Search for the cell housing the specified text and yield its [X, Y] center coordinate. 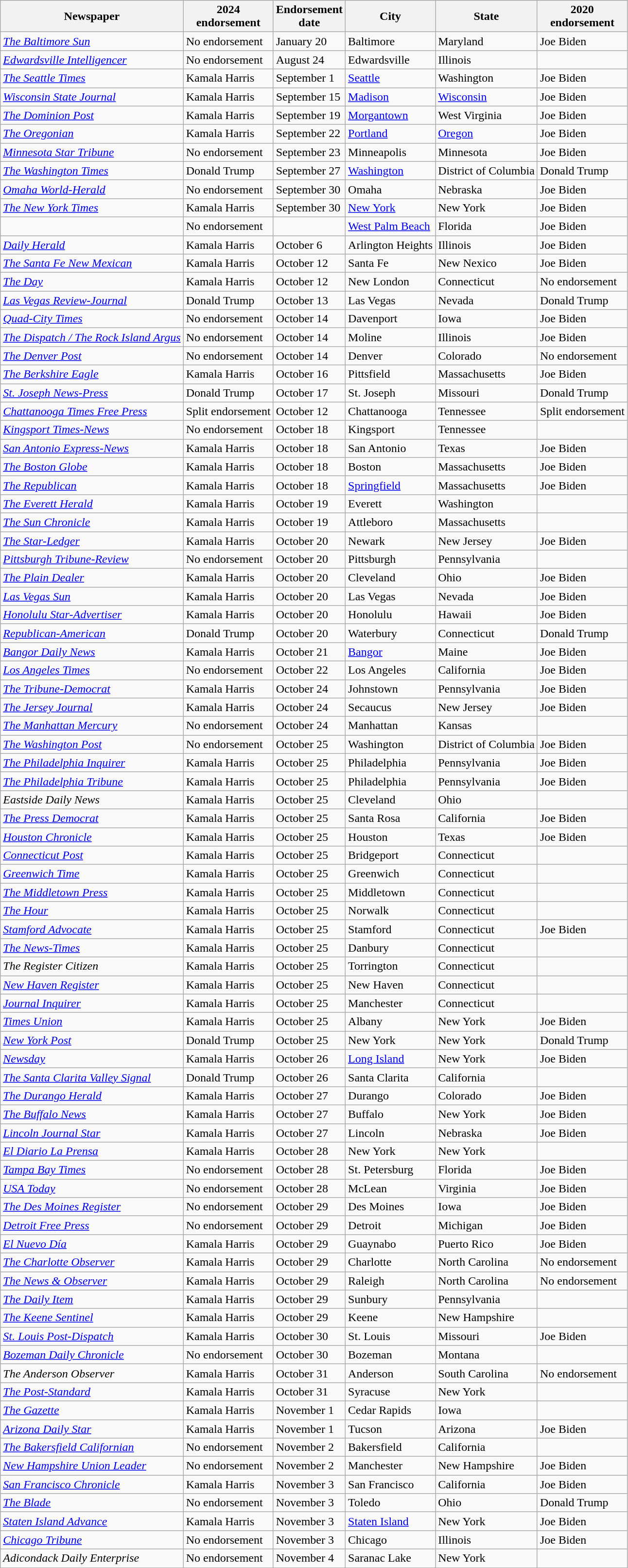
Quad-City Times [92, 319]
Long Island [391, 1059]
September 23 [309, 152]
September 22 [309, 134]
The Jersey Journal [92, 707]
2024endorsement [228, 17]
State [487, 17]
The News & Observer [92, 1281]
2020endorsement [582, 17]
Morgantown [391, 115]
Pittsburgh [391, 559]
Keene [391, 1318]
Stamford Advocate [92, 929]
City [391, 17]
Moline [391, 337]
September 27 [309, 171]
September 1 [309, 78]
Michigan [487, 1225]
Bridgeport [391, 855]
The Hour [92, 911]
Edwardsville [391, 60]
The Seattle Times [92, 78]
New York Post [92, 1040]
The Republican [92, 485]
The Durango Herald [92, 1096]
Minneapolis [391, 152]
Manhattan [391, 726]
New Nexico [487, 263]
St. Joseph News-Press [92, 393]
Newsday [92, 1059]
The Oregonian [92, 134]
Bangor Daily News [92, 652]
The Daily Item [92, 1299]
Staten Island Advance [92, 1521]
The Star-Ledger [92, 541]
West Virginia [487, 115]
November 4 [309, 1558]
El Nuevo Día [92, 1244]
January 20 [309, 41]
The Register Citizen [92, 966]
The News-Times [92, 948]
San Antonio [391, 448]
The Denver Post [92, 356]
September 19 [309, 115]
Des Moines [391, 1207]
Kingsport Times-News [92, 430]
October 13 [309, 300]
New Haven Register [92, 985]
Syracuse [391, 1392]
Boston [391, 467]
The Dominion Post [92, 115]
Pittsburgh Tribune-Review [92, 559]
Torrington [391, 966]
Republican-American [92, 633]
Tampa Bay Times [92, 1170]
Santa Clarita [391, 1077]
Attleboro [391, 522]
The Middletown Press [92, 892]
Adicondack Daily Enterprise [92, 1558]
Edwardsville Intelligencer [92, 60]
Greenwich Time [92, 874]
Los Angeles Times [92, 670]
Buffalo [391, 1114]
Houston Chronicle [92, 836]
Honolulu Star-Advertiser [92, 615]
Detroit [391, 1225]
Chicago [391, 1540]
Pittsfield [391, 374]
The Washington Times [92, 171]
Davenport [391, 319]
October 6 [309, 244]
Minnesota [487, 152]
The Sun Chronicle [92, 522]
USA Today [92, 1188]
New Haven [391, 985]
The Gazette [92, 1410]
New London [391, 282]
Minnesota Star Tribune [92, 152]
The Anderson Observer [92, 1373]
The Keene Sentinel [92, 1318]
Maryland [487, 41]
October 21 [309, 652]
The Day [92, 282]
Hawaii [487, 615]
The Philadelphia Tribune [92, 781]
The Charlotte Observer [92, 1262]
Waterbury [391, 633]
Bozeman [391, 1355]
Toledo [391, 1503]
Las Vegas Review-Journal [92, 300]
The Washington Post [92, 744]
Wisconsin [487, 97]
Las Vegas Sun [92, 596]
Bangor [391, 652]
The Everett Herald [92, 504]
St. Joseph [391, 393]
October 16 [309, 374]
Johnstown [391, 689]
The Des Moines Register [92, 1207]
San Francisco [391, 1484]
Detroit Free Press [92, 1225]
Honolulu [391, 615]
Santa Rosa [391, 818]
The Santa Clarita Valley Signal [92, 1077]
Danbury [391, 948]
Seattle [391, 78]
Anderson [391, 1373]
Madison [391, 97]
The New York Times [92, 208]
Eastside Daily News [92, 800]
The Bakersfield Californian [92, 1447]
Charlotte [391, 1262]
San Francisco Chronicle [92, 1484]
Newspaper [92, 17]
October 17 [309, 393]
Kansas [487, 726]
Omaha World-Herald [92, 189]
Endorsementdate [309, 17]
Bozeman Daily Chronicle [92, 1355]
Chattanooga Times Free Press [92, 411]
Bakersfield [391, 1447]
Daily Herald [92, 244]
Arlington Heights [391, 244]
Maine [487, 652]
Saranac Lake [391, 1558]
The Manhattan Mercury [92, 726]
Wisconsin State Journal [92, 97]
St. Louis [391, 1336]
Chattanooga [391, 411]
Cedar Rapids [391, 1410]
October 22 [309, 670]
Oregon [487, 134]
September 15 [309, 97]
Arizona [487, 1429]
The Press Democrat [92, 818]
Everett [391, 504]
Tucson [391, 1429]
Montana [487, 1355]
The Boston Globe [92, 467]
Greenwich [391, 874]
Baltimore [391, 41]
Lincoln Journal Star [92, 1133]
The Santa Fe New Mexican [92, 263]
West Palm Beach [391, 226]
St. Petersburg [391, 1170]
The Blade [92, 1503]
Springfield [391, 485]
Raleigh [391, 1281]
Chicago Tribune [92, 1540]
The Post-Standard [92, 1392]
Times Union [92, 1022]
Arizona Daily Star [92, 1429]
The Plain Dealer [92, 578]
Secaucus [391, 707]
South Carolina [487, 1373]
Virginia [487, 1188]
Guaynabo [391, 1244]
Puerto Rico [487, 1244]
El Diario La Prensa [92, 1151]
Sunbury [391, 1299]
Stamford [391, 929]
Norwalk [391, 911]
Durango [391, 1096]
McLean [391, 1188]
The Baltimore Sun [92, 41]
Journal Inquirer [92, 1003]
Denver [391, 356]
Newark [391, 541]
Santa Fe [391, 263]
Omaha [391, 189]
Lincoln [391, 1133]
New Hampshire Union Leader [92, 1466]
San Antonio Express-News [92, 448]
The Tribune-Democrat [92, 689]
Portland [391, 134]
Kingsport [391, 430]
The Philadelphia Inquirer [92, 763]
August 24 [309, 60]
St. Louis Post-Dispatch [92, 1336]
The Berkshire Eagle [92, 374]
Connecticut Post [92, 855]
Houston [391, 836]
Albany [391, 1022]
Los Angeles [391, 670]
Staten Island [391, 1521]
The Dispatch / The Rock Island Argus [92, 337]
Middletown [391, 892]
The Buffalo News [92, 1114]
